Capture the cell that displays the provided text and extract its (x, y) central coordinate. 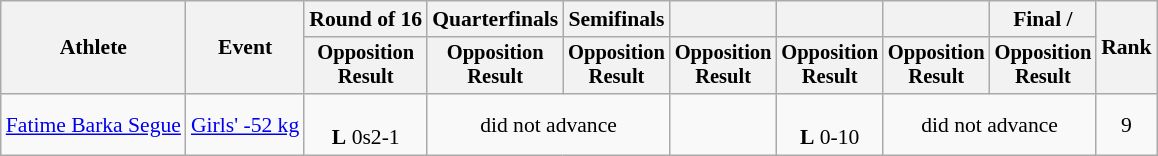
Athlete (94, 48)
Girls' -52 kg (245, 124)
Round of 16 (366, 19)
9 (1126, 124)
L 0s2-1 (366, 124)
Quarterfinals (495, 19)
Final / (1044, 19)
Event (245, 48)
Fatime Barka Segue (94, 124)
L 0-10 (830, 124)
Rank (1126, 48)
Semifinals (616, 19)
